Capture the cell that displays the provided text and extract its [X, Y] central coordinate. 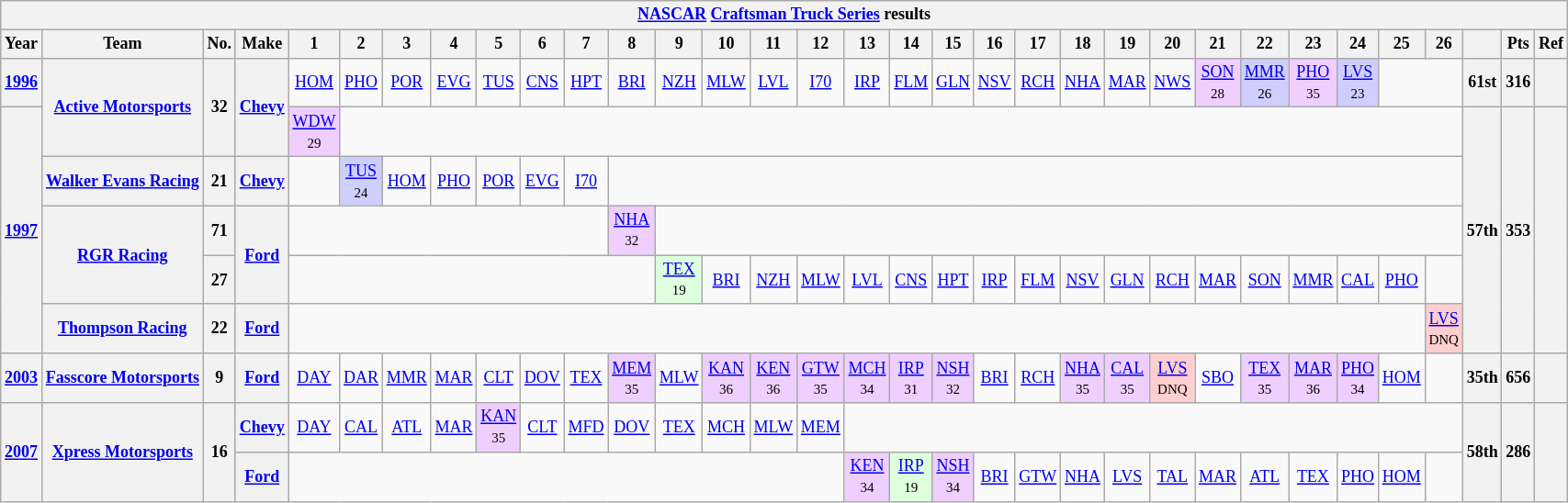
NASCAR Craftsman Truck Series results [784, 15]
11 [773, 44]
32 [219, 106]
4 [454, 44]
23 [1314, 44]
MEM35 [632, 378]
MEM [821, 428]
71 [219, 230]
Year [22, 44]
58th [1483, 452]
7 [586, 44]
13 [867, 44]
NHA35 [1083, 378]
KAN36 [726, 378]
MCH34 [867, 378]
RGR Racing [122, 255]
PHO35 [1314, 83]
Make [262, 44]
2 [362, 44]
20 [1172, 44]
61st [1483, 83]
353 [1518, 230]
LVS [1127, 476]
Xpress Motorsports [122, 452]
LVS23 [1358, 83]
CAL35 [1127, 378]
8 [632, 44]
IRP31 [911, 378]
NHA32 [632, 230]
35th [1483, 378]
286 [1518, 452]
TEX35 [1264, 378]
24 [1358, 44]
57th [1483, 230]
NWS [1172, 83]
SON28 [1218, 83]
18 [1083, 44]
TUS [499, 83]
MFD [586, 428]
SBO [1218, 378]
IRP19 [911, 476]
17 [1038, 44]
3 [406, 44]
PHO34 [1358, 378]
Active Motorsports [122, 106]
SON [1264, 280]
5 [499, 44]
1 [314, 44]
WDW29 [314, 132]
1996 [22, 83]
Pts [1518, 44]
15 [953, 44]
GTW35 [821, 378]
Team [122, 44]
TAL [1172, 476]
KEN34 [867, 476]
25 [1402, 44]
656 [1518, 378]
Thompson Racing [122, 329]
12 [821, 44]
GTW [1038, 476]
MCH [726, 428]
MMR26 [1264, 83]
26 [1444, 44]
DAR [362, 378]
10 [726, 44]
6 [542, 44]
Ref [1551, 44]
14 [911, 44]
NSH34 [953, 476]
Fasscore Motorsports [122, 378]
MAR36 [1314, 378]
1997 [22, 230]
KEN36 [773, 378]
2003 [22, 378]
TEX19 [680, 280]
316 [1518, 83]
NSH32 [953, 378]
No. [219, 44]
Walker Evans Racing [122, 181]
27 [219, 280]
2007 [22, 452]
TUS24 [362, 181]
KAN35 [499, 428]
19 [1127, 44]
